Determine the (X, Y) coordinate at the center of the cell enclosing the given text.  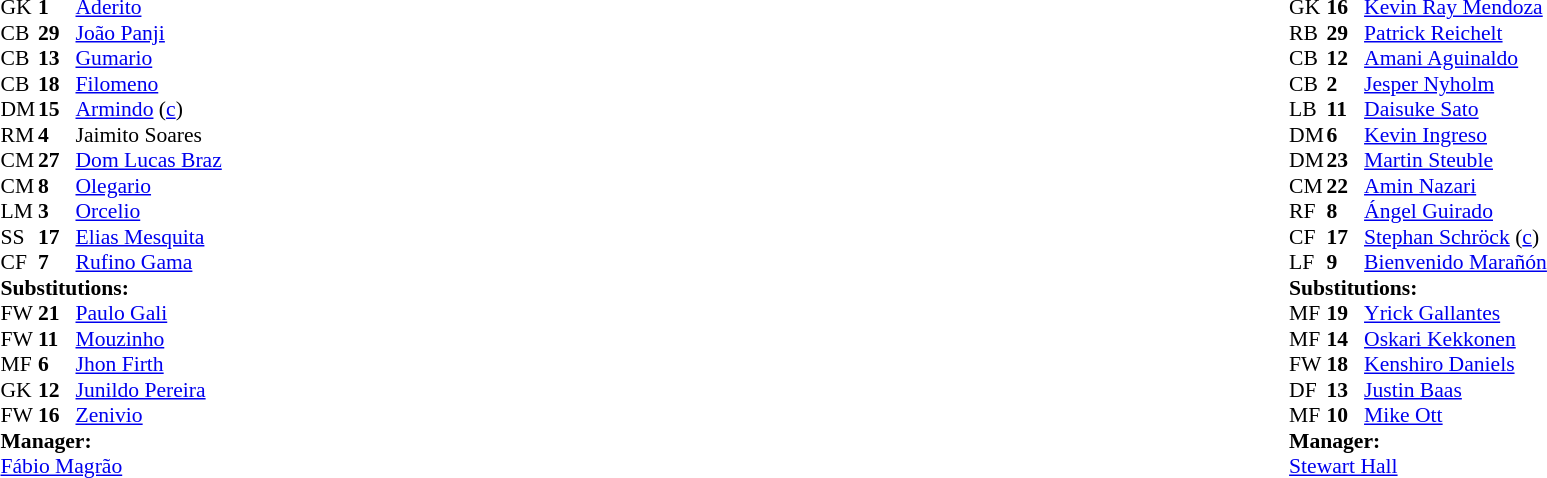
SS (19, 237)
Gumario (149, 59)
21 (57, 313)
Rufino Gama (149, 263)
Jaimito Soares (149, 135)
DF (1308, 390)
Olegario (149, 186)
15 (57, 109)
RB (1308, 33)
4 (57, 135)
Yrick Gallantes (1456, 313)
LM (19, 211)
Jhon Firth (149, 365)
Patrick Reichelt (1456, 33)
2 (1346, 84)
Zenivio (149, 415)
7 (57, 263)
GK (19, 390)
Armindo (c) (149, 109)
Dom Lucas Braz (149, 161)
Bienvenido Marañón (1456, 263)
Kevin Ingreso (1456, 135)
Ángel Guirado (1456, 211)
Mouzinho (149, 339)
Oskari Kekkonen (1456, 339)
9 (1346, 263)
Justin Baas (1456, 390)
Amani Aguinaldo (1456, 59)
Kenshiro Daniels (1456, 365)
Mike Ott (1456, 415)
Jesper Nyholm (1456, 84)
Amin Nazari (1456, 186)
RM (19, 135)
3 (57, 211)
19 (1346, 313)
10 (1346, 415)
27 (57, 161)
22 (1346, 186)
Filomeno (149, 84)
Elias Mesquita (149, 237)
João Panji (149, 33)
Orcelio (149, 211)
14 (1346, 339)
Junildo Pereira (149, 390)
Stephan Schröck (c) (1456, 237)
16 (57, 415)
LB (1308, 109)
LF (1308, 263)
23 (1346, 161)
Daisuke Sato (1456, 109)
RF (1308, 211)
Martin Steuble (1456, 161)
Paulo Gali (149, 313)
